Determine the [x, y] coordinate at the center of the cell enclosing the given text.  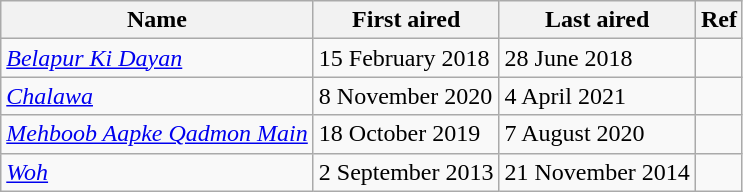
First aired [406, 20]
Belapur Ki Dayan [158, 58]
2 September 2013 [406, 172]
7 August 2020 [597, 134]
Name [158, 20]
Last aired [597, 20]
8 November 2020 [406, 96]
15 February 2018 [406, 58]
18 October 2019 [406, 134]
Ref [718, 20]
Chalawa [158, 96]
28 June 2018 [597, 58]
21 November 2014 [597, 172]
Woh [158, 172]
4 April 2021 [597, 96]
Mehboob Aapke Qadmon Main [158, 134]
